Pinpoint the cell where the given text exists, returning its (X, Y) midpoint coordinate. 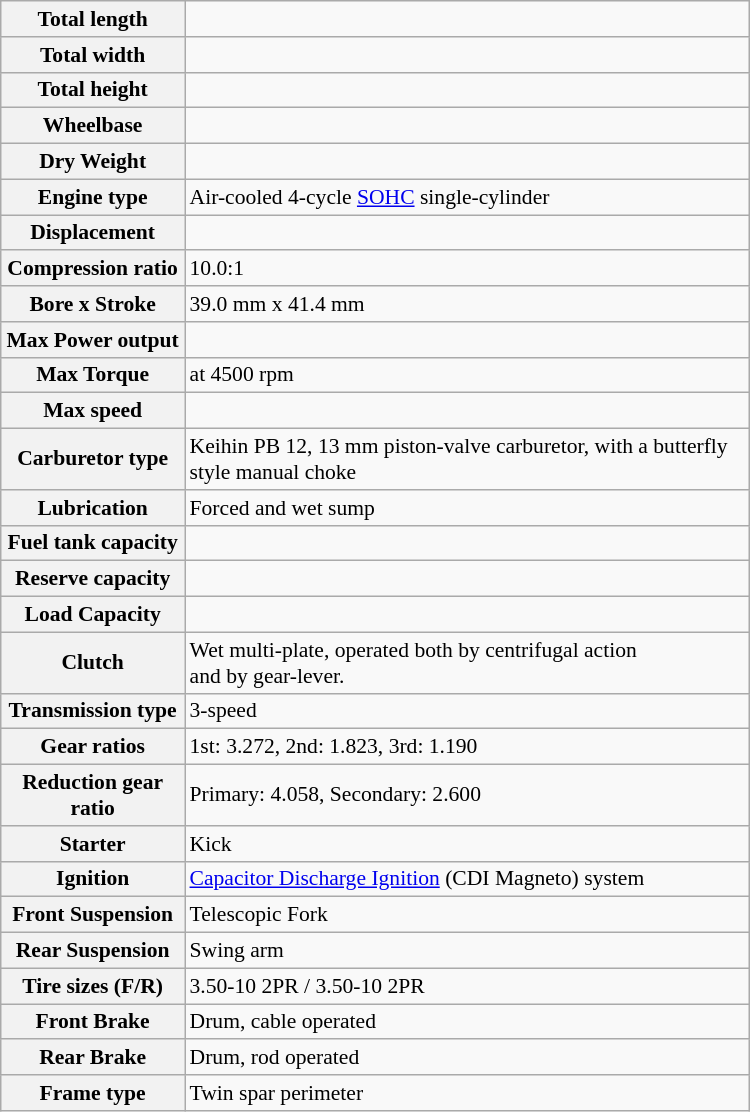
Kick (466, 844)
Frame type (93, 1093)
Keihin PB 12, 13 mm piston-valve carburetor, with a butterfly style manual choke (466, 460)
Engine type (93, 197)
Gear ratios (93, 747)
Telescopic Fork (466, 915)
Max Torque (93, 375)
Compression ratio (93, 269)
Rear Brake (93, 1058)
10.0:1 (466, 269)
Swing arm (466, 951)
Max speed (93, 411)
1st: 3.272, 2nd: 1.823, 3rd: 1.190 (466, 747)
Transmission type (93, 711)
Bore x Stroke (93, 304)
Wet multi-plate, operated both by centrifugal action and by gear-lever. (466, 662)
Front Suspension (93, 915)
Clutch (93, 662)
Reserve capacity (93, 579)
39.0 mm x 41.4 mm (466, 304)
Front Brake (93, 1022)
3.50-10 2PR / 3.50-10 2PR (466, 986)
Reduction gear ratio (93, 796)
Dry Weight (93, 162)
Drum, rod operated (466, 1058)
Wheelbase (93, 126)
Total width (93, 55)
Displacement (93, 233)
Fuel tank capacity (93, 543)
Total height (93, 90)
Air-cooled 4-cycle SOHC single-cylinder (466, 197)
Capacitor Discharge Ignition (CDI Magneto) system (466, 879)
Primary: 4.058, Secondary: 2.600 (466, 796)
Max Power output (93, 340)
Carburetor type (93, 460)
at 4500 rpm (466, 375)
Ignition (93, 879)
Load Capacity (93, 615)
Total length (93, 19)
Forced and wet sump (466, 508)
Drum, cable operated (466, 1022)
Tire sizes (F/R) (93, 986)
Lubrication (93, 508)
Twin spar perimeter (466, 1093)
Starter (93, 844)
3-speed (466, 711)
Rear Suspension (93, 951)
